Determine the [X, Y] coordinate at the center of the cell enclosing the given text.  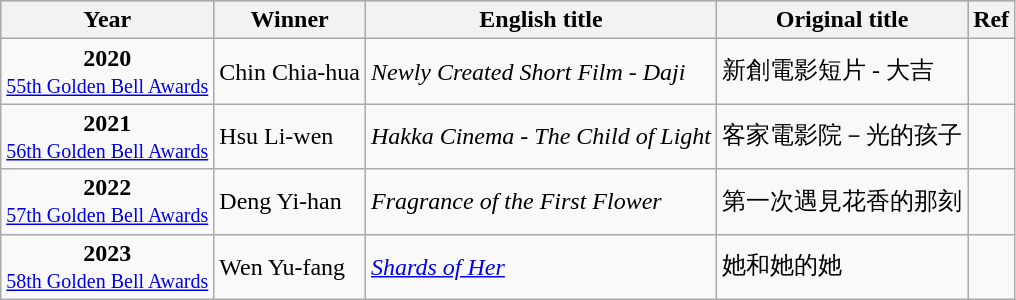
第一次遇見花香的那刻 [842, 202]
2020 55th Golden Bell Awards [108, 72]
2022 57th Golden Bell Awards [108, 202]
2021 56th Golden Bell Awards [108, 136]
新創電影短片 - 大吉 [842, 72]
她和她的她 [842, 266]
Winner [290, 20]
Wen Yu-fang [290, 266]
2023 58th Golden Bell Awards [108, 266]
Year [108, 20]
Fragrance of the First Flower [540, 202]
Deng Yi-han [290, 202]
Original title [842, 20]
Ref [992, 20]
Newly Created Short Film - Daji [540, 72]
English title [540, 20]
Chin Chia-hua [290, 72]
Hakka Cinema - The Child of Light [540, 136]
客家電影院－光的孩子 [842, 136]
Shards of Her [540, 266]
Hsu Li-wen [290, 136]
